Return [X, Y] of the center of cell containing provided text 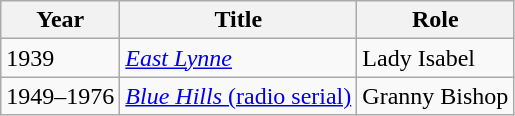
Blue Hills (radio serial) [238, 96]
Role [436, 20]
Lady Isabel [436, 58]
East Lynne [238, 58]
Granny Bishop [436, 96]
1939 [60, 58]
Title [238, 20]
Year [60, 20]
1949–1976 [60, 96]
